Identify which cell holds the provided text, then report its (X, Y) central coordinate. 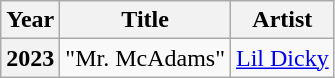
"Mr. McAdams" (146, 58)
2023 (30, 58)
Title (146, 20)
Year (30, 20)
Artist (282, 20)
Lil Dicky (282, 58)
